Extract the [X, Y] coordinate from the center of the cell holding the provided text.  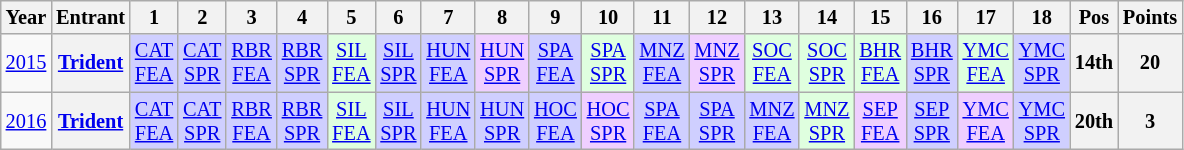
SEPSPR [932, 121]
20 [1150, 63]
10 [608, 17]
SEPFEA [880, 121]
17 [986, 17]
11 [662, 17]
12 [716, 17]
15 [880, 17]
8 [502, 17]
Pos [1094, 17]
13 [772, 17]
2015 [26, 63]
SOCSPR [826, 63]
HOCSPR [608, 121]
Entrant [90, 17]
BHRFEA [880, 63]
5 [351, 17]
2016 [26, 121]
16 [932, 17]
7 [448, 17]
20th [1094, 121]
9 [556, 17]
1 [154, 17]
SOCFEA [772, 63]
HOCFEA [556, 121]
14th [1094, 63]
4 [302, 17]
14 [826, 17]
18 [1042, 17]
BHRSPR [932, 63]
2 [202, 17]
6 [398, 17]
Year [26, 17]
Points [1150, 17]
